Detect which cell encompasses the target text, then output its [x, y] center coordinate. 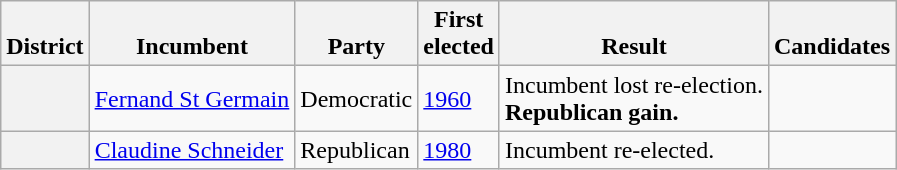
Claudine Schneider [192, 150]
Democratic [356, 98]
Incumbent re-elected. [634, 150]
Fernand St Germain [192, 98]
District [45, 34]
Candidates [832, 34]
1980 [459, 150]
Incumbent lost re-election.Republican gain. [634, 98]
Party [356, 34]
1960 [459, 98]
Incumbent [192, 34]
Firstelected [459, 34]
Result [634, 34]
Republican [356, 150]
